Return the [x, y] coordinate for the center point of the cell that contains the specified text.  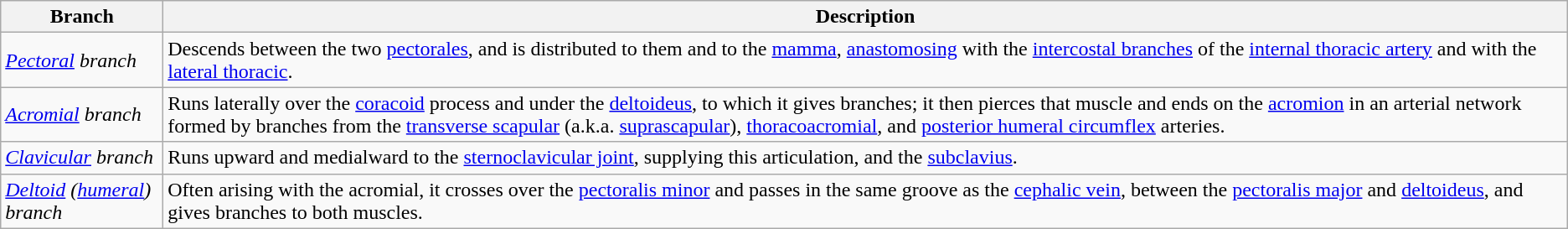
Runs upward and medialward to the sternoclavicular joint, supplying this articulation, and the subclavius. [866, 158]
Branch [82, 17]
Description [866, 17]
Pectoral branch [82, 60]
Clavicular branch [82, 158]
Deltoid (humeral) branch [82, 201]
Acromial branch [82, 114]
